Identify which cell holds the provided text, then report its [X, Y] central coordinate. 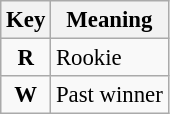
Meaning [110, 20]
Past winner [110, 95]
Key [26, 20]
R [26, 58]
Rookie [110, 58]
W [26, 95]
